Determine the [x, y] coordinate at the center of the cell enclosing the given text.  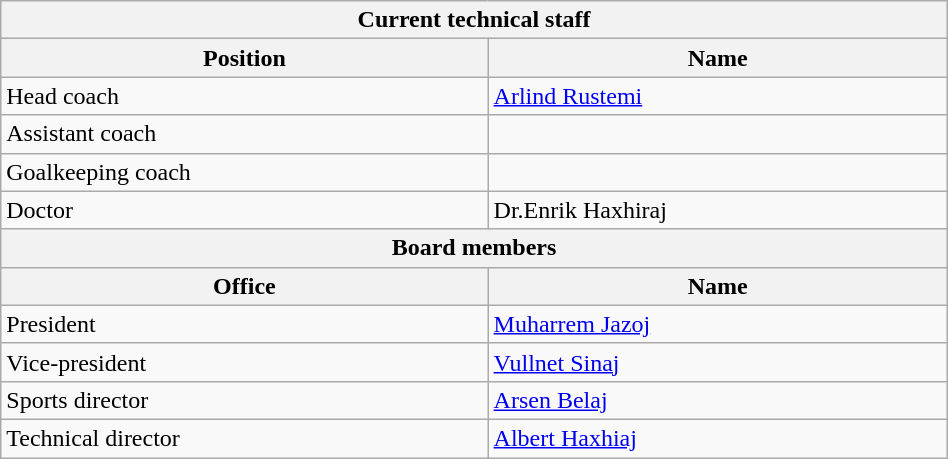
Vullnet Sinaj [718, 362]
Arsen Belaj [718, 400]
Board members [474, 248]
Position [244, 58]
Albert Haxhiaj [718, 438]
Goalkeeping coach [244, 172]
Assistant coach [244, 134]
Doctor [244, 210]
Muharrem Jazoj [718, 324]
Sports director [244, 400]
Head coach [244, 96]
Arlind Rustemi [718, 96]
Technical director [244, 438]
President [244, 324]
Dr.Enrik Haxhiraj [718, 210]
Office [244, 286]
Vice-president [244, 362]
Current technical staff [474, 20]
